Detect which cell encompasses the target text, then output its (x, y) center coordinate. 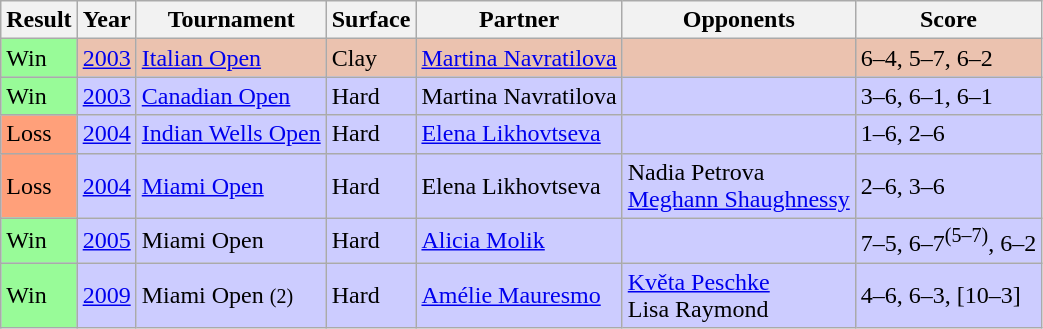
Canadian Open (231, 96)
6–4, 5–7, 6–2 (948, 58)
3–6, 6–1, 6–1 (948, 96)
Alicia Molik (519, 240)
7–5, 6–7(5–7), 6–2 (948, 240)
2–6, 3–6 (948, 186)
Opponents (738, 20)
Amélie Mauresmo (519, 296)
Partner (519, 20)
4–6, 6–3, [10–3] (948, 296)
Tournament (231, 20)
Indian Wells Open (231, 134)
1–6, 2–6 (948, 134)
Year (106, 20)
Květa Peschke Lisa Raymond (738, 296)
Result (39, 20)
Italian Open (231, 58)
Clay (371, 58)
Surface (371, 20)
2005 (106, 240)
Miami Open (2) (231, 296)
2009 (106, 296)
Score (948, 20)
Nadia Petrova Meghann Shaughnessy (738, 186)
